Identify which cell holds the provided text, then report its [x, y] central coordinate. 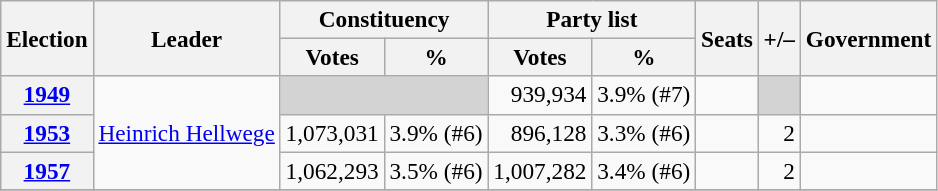
1,007,282 [540, 170]
1,073,031 [332, 133]
3.9% (#6) [436, 133]
3.4% (#6) [644, 170]
939,934 [540, 95]
Party list [592, 19]
3.3% (#6) [644, 133]
Leader [186, 38]
3.9% (#7) [644, 95]
896,128 [540, 133]
1953 [47, 133]
Constituency [384, 19]
Seats [728, 38]
+/– [779, 38]
1957 [47, 170]
Election [47, 38]
1949 [47, 95]
Heinrich Hellwege [186, 132]
Government [868, 38]
3.5% (#6) [436, 170]
1,062,293 [332, 170]
